Return [x, y] of the center of cell containing provided text 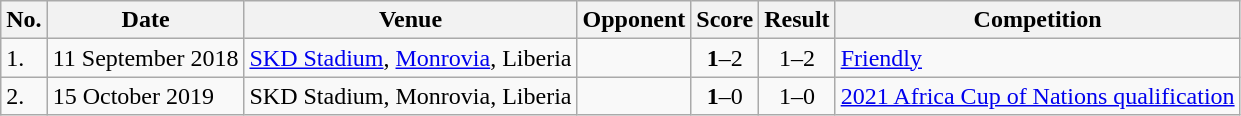
1. [24, 58]
Friendly [1038, 58]
No. [24, 20]
15 October 2019 [146, 96]
Venue [410, 20]
11 September 2018 [146, 58]
Result [797, 20]
Score [725, 20]
Opponent [634, 20]
Competition [1038, 20]
2021 Africa Cup of Nations qualification [1038, 96]
Date [146, 20]
2. [24, 96]
